Search for the cell housing the specified text and yield its (X, Y) center coordinate. 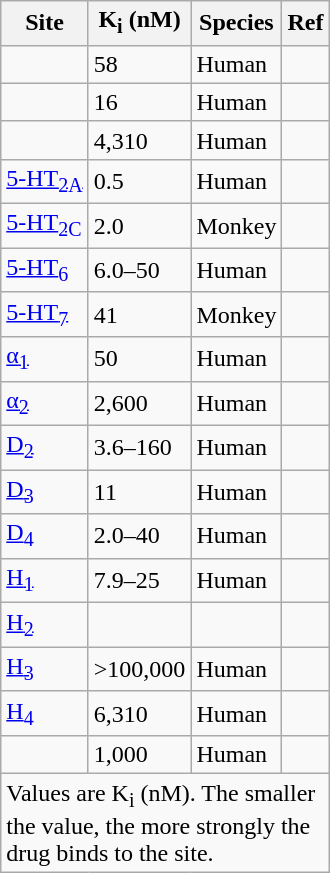
H3 (44, 669)
H1 (44, 580)
Ki (nM) (140, 23)
11 (140, 492)
D3 (44, 492)
D2 (44, 447)
α1 (44, 359)
5-HT2C (44, 226)
6,310 (140, 713)
2,600 (140, 403)
7.9–25 (140, 580)
5-HT7 (44, 314)
4,310 (140, 140)
Ref (306, 23)
1,000 (140, 755)
41 (140, 314)
2.0–40 (140, 536)
50 (140, 359)
Species (236, 23)
D4 (44, 536)
α2 (44, 403)
2.0 (140, 226)
Values are Ki (nM). The smaller the value, the more strongly the drug binds to the site. (165, 823)
Site (44, 23)
H2 (44, 625)
5-HT2A (44, 181)
6.0–50 (140, 270)
H4 (44, 713)
5-HT6 (44, 270)
58 (140, 64)
3.6–160 (140, 447)
0.5 (140, 181)
16 (140, 102)
>100,000 (140, 669)
